Provide the (x, y) coordinate of the cell's center where the given text is located.  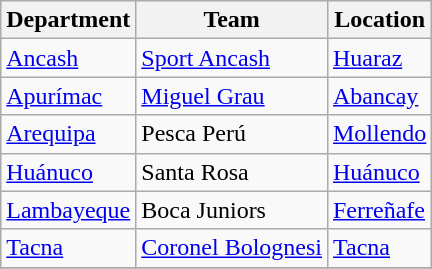
Ancash (68, 58)
Abancay (379, 96)
Sport Ancash (232, 58)
Team (232, 20)
Ferreñafe (379, 210)
Department (68, 20)
Huaraz (379, 58)
Santa Rosa (232, 172)
Pesca Perú (232, 134)
Lambayeque (68, 210)
Miguel Grau (232, 96)
Coronel Bolognesi (232, 248)
Mollendo (379, 134)
Boca Juniors (232, 210)
Apurímac (68, 96)
Arequipa (68, 134)
Location (379, 20)
